Return [X, Y] of the center of cell containing provided text 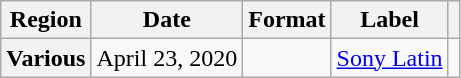
Label [390, 20]
Date [167, 20]
Various [46, 58]
Format [287, 20]
Sony Latin [390, 58]
April 23, 2020 [167, 58]
Region [46, 20]
